Scan for the cell matching the given text and deliver its [X, Y] coordinate at center. 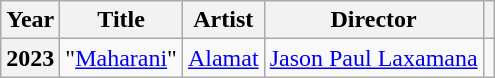
Director [374, 20]
Alamat [223, 58]
Jason Paul Laxamana [374, 58]
2023 [30, 58]
Title [122, 20]
"Maharani" [122, 58]
Artist [223, 20]
Year [30, 20]
